Output the [X, Y] coordinate of the center of the cell containing the given text.  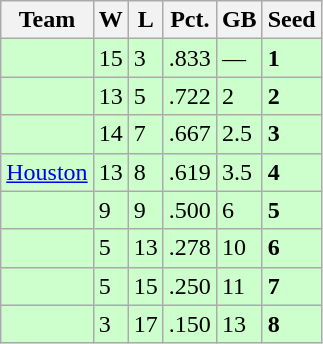
Houston [47, 172]
.250 [190, 286]
.667 [190, 134]
Seed [292, 20]
.500 [190, 210]
14 [110, 134]
1 [292, 58]
.150 [190, 324]
.619 [190, 172]
— [239, 58]
Pct. [190, 20]
17 [146, 324]
Team [47, 20]
3.5 [239, 172]
2.5 [239, 134]
.722 [190, 96]
11 [239, 286]
W [110, 20]
.833 [190, 58]
L [146, 20]
4 [292, 172]
.278 [190, 248]
GB [239, 20]
10 [239, 248]
